Scan for the cell matching the given text and deliver its (X, Y) coordinate at center. 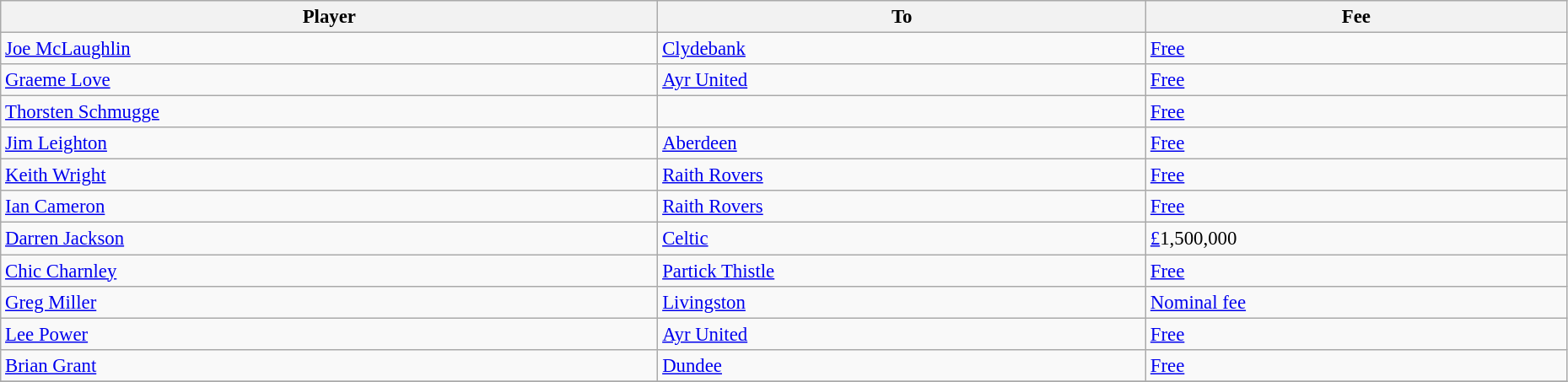
To (903, 17)
Graeme Love (329, 80)
Clydebank (903, 49)
Dundee (903, 365)
Player (329, 17)
Chic Charnley (329, 271)
Thorsten Schmugge (329, 112)
Greg Miller (329, 302)
Lee Power (329, 334)
Aberdeen (903, 143)
Nominal fee (1356, 302)
Keith Wright (329, 175)
Jim Leighton (329, 143)
Livingston (903, 302)
Ian Cameron (329, 207)
Darren Jackson (329, 239)
Celtic (903, 239)
£1,500,000 (1356, 239)
Partick Thistle (903, 271)
Joe McLaughlin (329, 49)
Fee (1356, 17)
Brian Grant (329, 365)
